From the cell containing the given text, extract its center point as [x, y] coordinate. 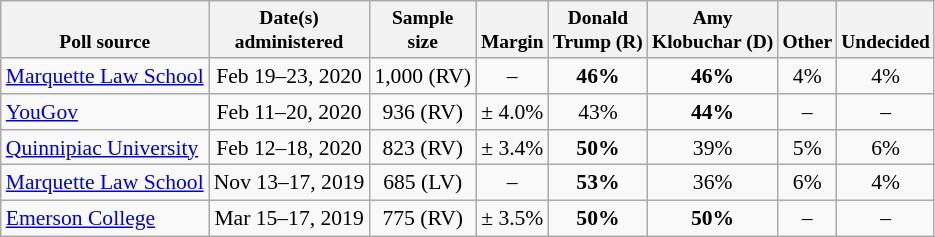
± 4.0% [512, 112]
Feb 12–18, 2020 [290, 148]
Other [808, 30]
Feb 19–23, 2020 [290, 76]
Poll source [105, 30]
Mar 15–17, 2019 [290, 219]
Nov 13–17, 2019 [290, 183]
Margin [512, 30]
AmyKlobuchar (D) [712, 30]
5% [808, 148]
Feb 11–20, 2020 [290, 112]
44% [712, 112]
YouGov [105, 112]
936 (RV) [422, 112]
1,000 (RV) [422, 76]
685 (LV) [422, 183]
823 (RV) [422, 148]
Undecided [886, 30]
53% [598, 183]
Date(s)administered [290, 30]
43% [598, 112]
DonaldTrump (R) [598, 30]
775 (RV) [422, 219]
Samplesize [422, 30]
36% [712, 183]
± 3.5% [512, 219]
Quinnipiac University [105, 148]
Emerson College [105, 219]
39% [712, 148]
± 3.4% [512, 148]
